Scan for the cell matching the given text and deliver its [X, Y] coordinate at center. 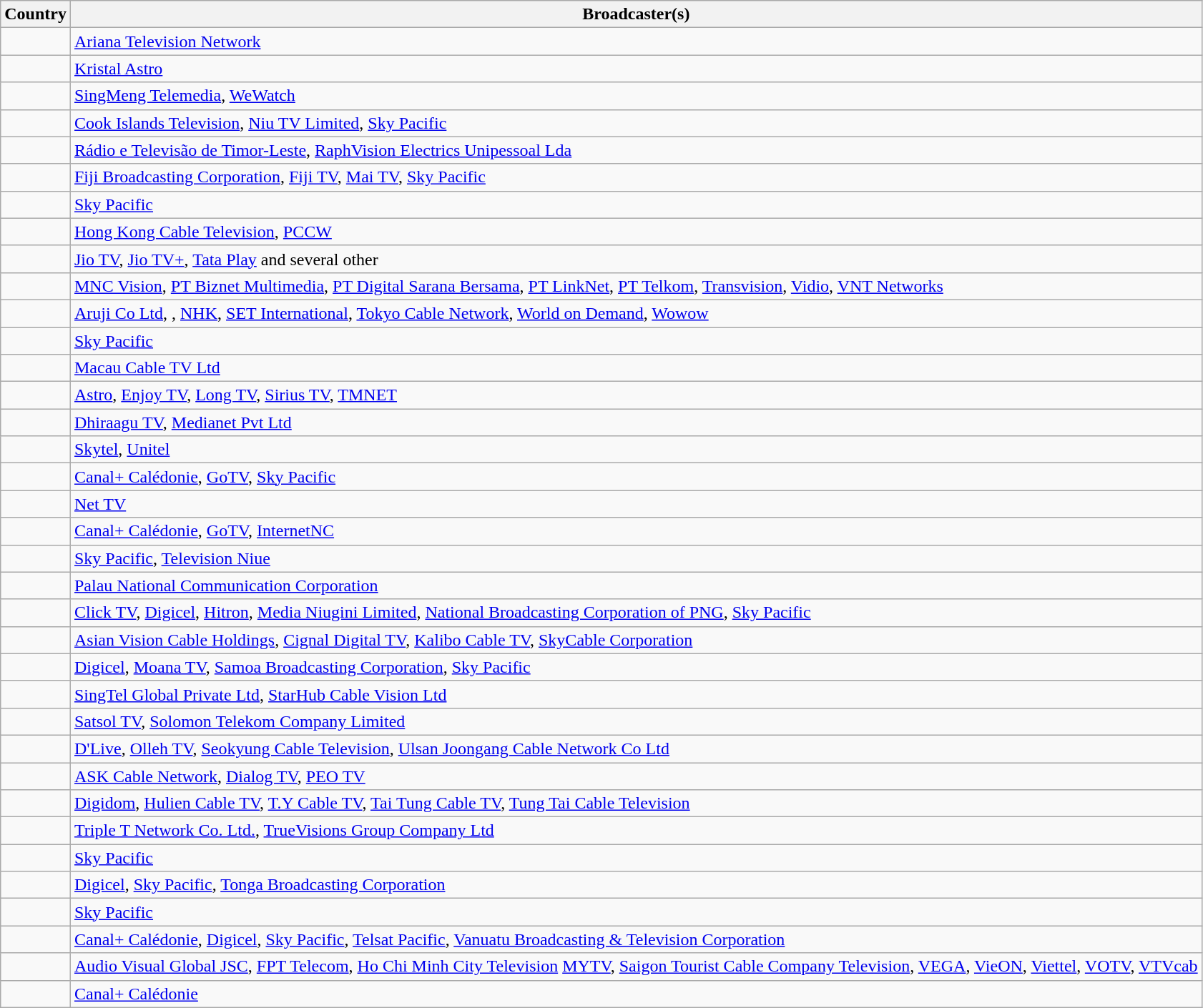
Digicel, Moana TV, Samoa Broadcasting Corporation, Sky Pacific [636, 667]
Astro, Enjoy TV, Long TV, Sirius TV, TMNET [636, 395]
Macau Cable TV Ltd [636, 368]
Aruji Co Ltd, , NHK, SET International, Tokyo Cable Network, World on Demand, Wowow [636, 313]
Sky Pacific, Television Niue [636, 558]
Skytel, Unitel [636, 450]
Cook Islands Television, Niu TV Limited, Sky Pacific [636, 123]
Dhiraagu TV, Medianet Pvt Ltd [636, 423]
Palau National Communication Corporation [636, 585]
SingTel Global Private Ltd, StarHub Cable Vision Ltd [636, 694]
Canal+ Calédonie, GoTV, Sky Pacific [636, 477]
Digicel, Sky Pacific, Tonga Broadcasting Corporation [636, 885]
MNC Vision, PT Biznet Multimedia, PT Digital Sarana Bersama, PT LinkNet, PT Telkom, Transvision, Vidio, VNT Networks [636, 286]
Country [36, 14]
Kristal Astro [636, 69]
Rádio e Televisão de Timor-Leste, RaphVision Electrics Unipessoal Lda [636, 150]
Triple T Network Co. Ltd., TrueVisions Group Company Ltd [636, 831]
Click TV, Digicel, Hitron, Media Niugini Limited, National Broadcasting Corporation of PNG, Sky Pacific [636, 613]
Satsol TV, Solomon Telekom Company Limited [636, 721]
SingMeng Telemedia, WeWatch [636, 96]
D'Live, Olleh TV, Seokyung Cable Television, Ulsan Joongang Cable Network Co Ltd [636, 748]
Canal+ Calédonie, Digicel, Sky Pacific, Telsat Pacific, Vanuatu Broadcasting & Television Corporation [636, 939]
ASK Cable Network, Dialog TV, PEO TV [636, 776]
Broadcaster(s) [636, 14]
Ariana Television Network [636, 41]
Net TV [636, 504]
Hong Kong Cable Television, PCCW [636, 232]
Digidom, Hulien Cable TV, T.Y Cable TV, Tai Tung Cable TV, Tung Tai Cable Television [636, 804]
Asian Vision Cable Holdings, Cignal Digital TV, Kalibo Cable TV, SkyCable Corporation [636, 640]
Fiji Broadcasting Corporation, Fiji TV, Mai TV, Sky Pacific [636, 177]
Canal+ Calédonie [636, 994]
Jio TV, Jio TV+, Tata Play and several other [636, 259]
Audio Visual Global JSC, FPT Telecom, Ho Chi Minh City Television MYTV, Saigon Tourist Cable Company Television, VEGA, VieON, Viettel, VOTV, VTVcab [636, 967]
Canal+ Calédonie, GoTV, InternetNC [636, 531]
